Identify which cell holds the provided text, then report its [x, y] central coordinate. 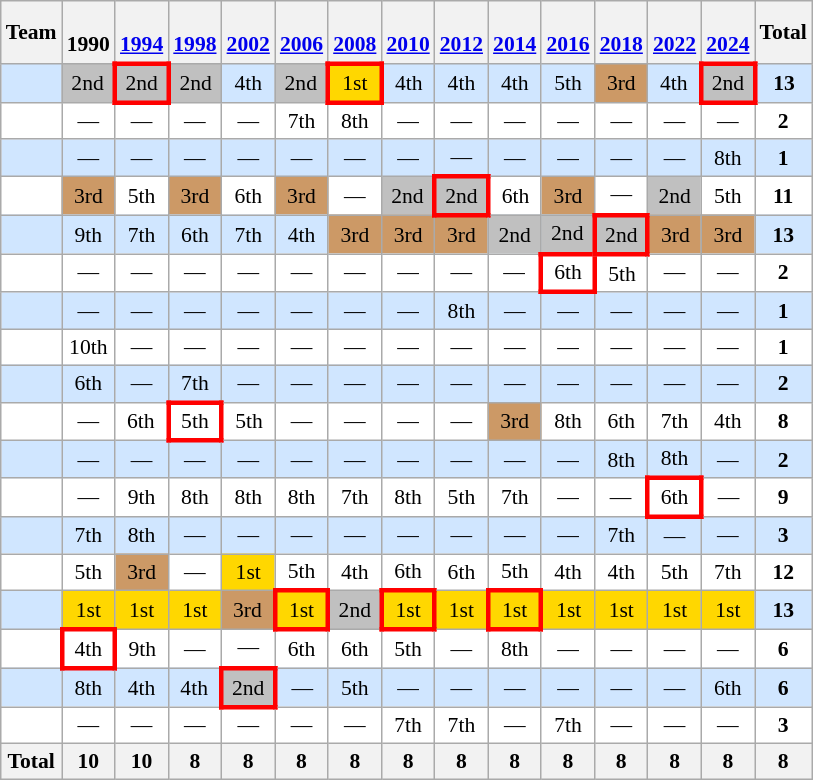
9 [784, 498]
2018 [622, 32]
11 [784, 196]
1994 [142, 32]
10th [88, 348]
2024 [728, 32]
2006 [302, 32]
12 [784, 572]
Team [32, 32]
2008 [354, 32]
2022 [674, 32]
1998 [194, 32]
2010 [408, 32]
1990 [88, 32]
2014 [514, 32]
2016 [568, 32]
2002 [248, 32]
2012 [462, 32]
